Find where the given text appears and provide that cell's center as [x, y] coordinate. 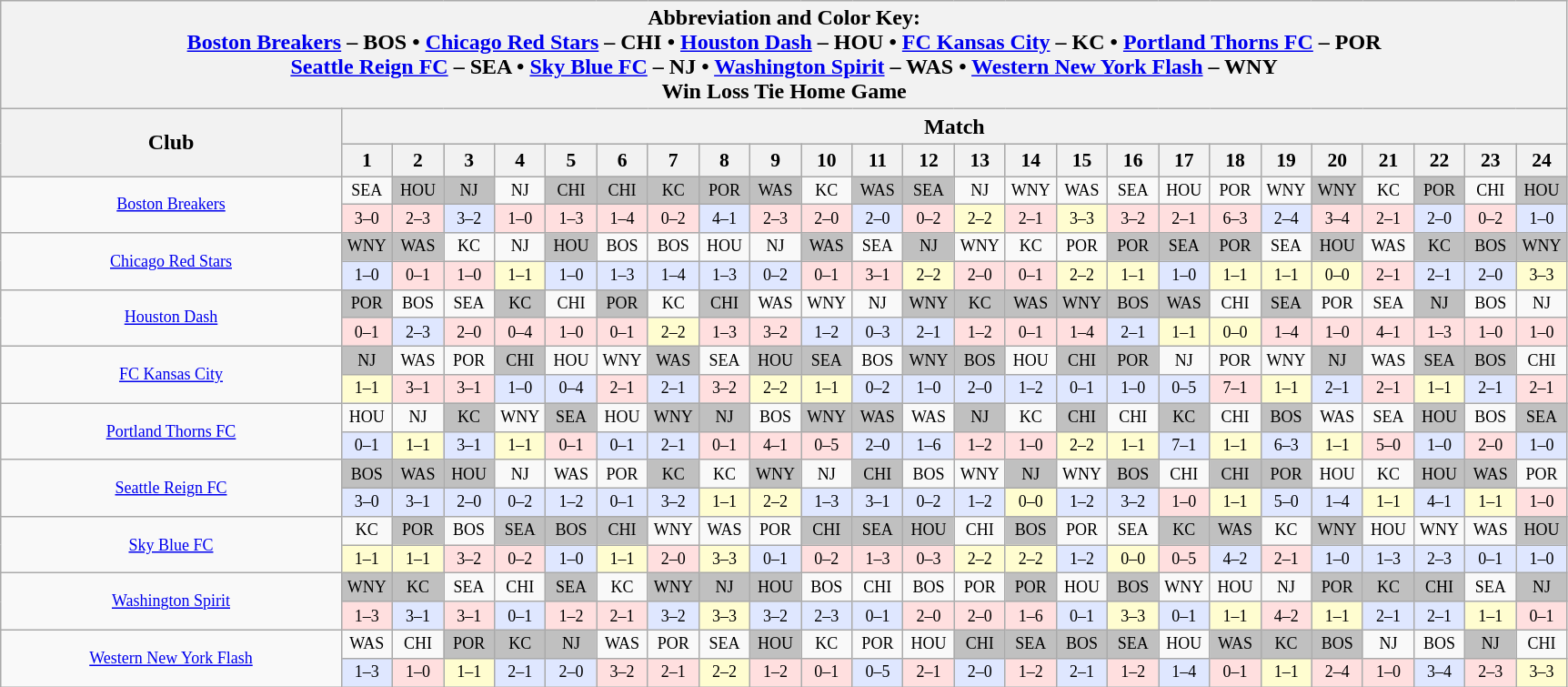
11 [878, 160]
8 [724, 160]
10 [827, 160]
9 [775, 160]
13 [980, 160]
5 [571, 160]
Seattle Reign FC [171, 488]
19 [1286, 160]
3 [469, 160]
1 [367, 160]
Match [954, 126]
24 [1543, 160]
23 [1491, 160]
6 [622, 160]
7 [673, 160]
20 [1337, 160]
15 [1081, 160]
17 [1184, 160]
Portland Thorns FC [171, 431]
22 [1440, 160]
21 [1388, 160]
Washington Spirit [171, 601]
12 [929, 160]
14 [1030, 160]
Chicago Red Stars [171, 261]
Houston Dash [171, 318]
2 [417, 160]
4 [520, 160]
18 [1235, 160]
Boston Breakers [171, 205]
FC Kansas City [171, 375]
Sky Blue FC [171, 545]
Western New York Flash [171, 658]
Club [171, 143]
16 [1133, 160]
